For the text-containing cell, return its midpoint in [x, y] coordinate format. 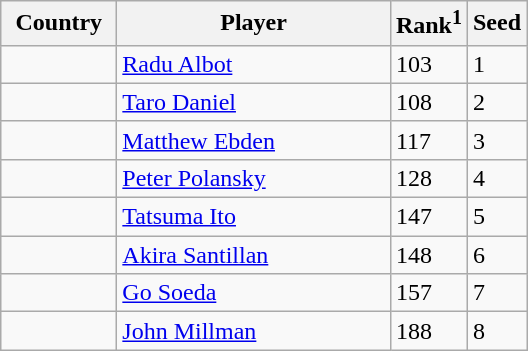
Taro Daniel [254, 102]
8 [496, 331]
4 [496, 178]
Player [254, 24]
103 [428, 64]
John Millman [254, 331]
147 [428, 217]
Matthew Ebden [254, 140]
5 [496, 217]
7 [496, 293]
Peter Polansky [254, 178]
Seed [496, 24]
6 [496, 255]
108 [428, 102]
Akira Santillan [254, 255]
Radu Albot [254, 64]
1 [496, 64]
Tatsuma Ito [254, 217]
157 [428, 293]
Rank1 [428, 24]
148 [428, 255]
Country [59, 24]
117 [428, 140]
2 [496, 102]
3 [496, 140]
188 [428, 331]
128 [428, 178]
Go Soeda [254, 293]
